Return the [X, Y] coordinate for the center point of the cell that contains the specified text.  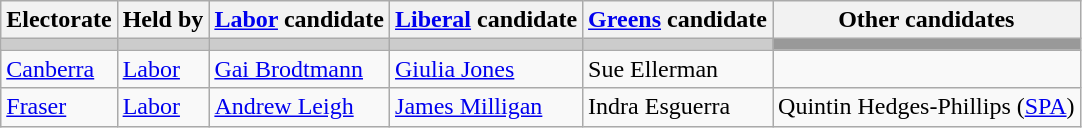
Greens candidate [678, 20]
Liberal candidate [486, 20]
Canberra [59, 69]
Indra Esguerra [678, 107]
Fraser [59, 107]
Electorate [59, 20]
Labor candidate [300, 20]
Andrew Leigh [300, 107]
Quintin Hedges-Phillips (SPA) [927, 107]
Other candidates [927, 20]
James Milligan [486, 107]
Gai Brodtmann [300, 69]
Held by [163, 20]
Giulia Jones [486, 69]
Sue Ellerman [678, 69]
